Locate the cell with the specified text and output its (X, Y) center coordinate. 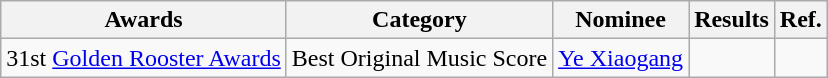
31st Golden Rooster Awards (144, 58)
Nominee (621, 20)
Results (732, 20)
Awards (144, 20)
Ref. (800, 20)
Category (419, 20)
Ye Xiaogang (621, 58)
Best Original Music Score (419, 58)
